Identify which cell holds the provided text, then report its (x, y) central coordinate. 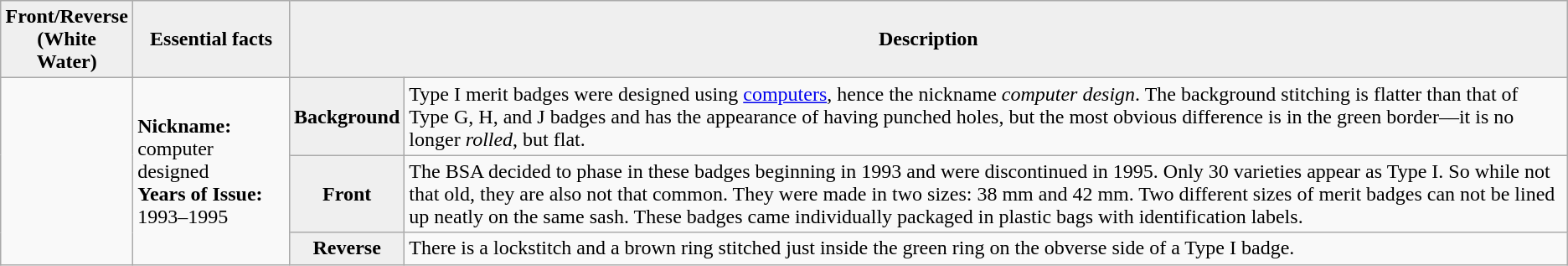
Nickname: computer designed Years of Issue: 1993–1995 (211, 171)
Background (347, 117)
Reverse (347, 248)
Description (928, 39)
Front/Reverse(White Water) (67, 39)
There is a lockstitch and a brown ring stitched just inside the green ring on the obverse side of a Type I badge. (986, 248)
Essential facts (211, 39)
Front (347, 194)
